Provide the [X, Y] coordinate of the cell's center where the given text is located.  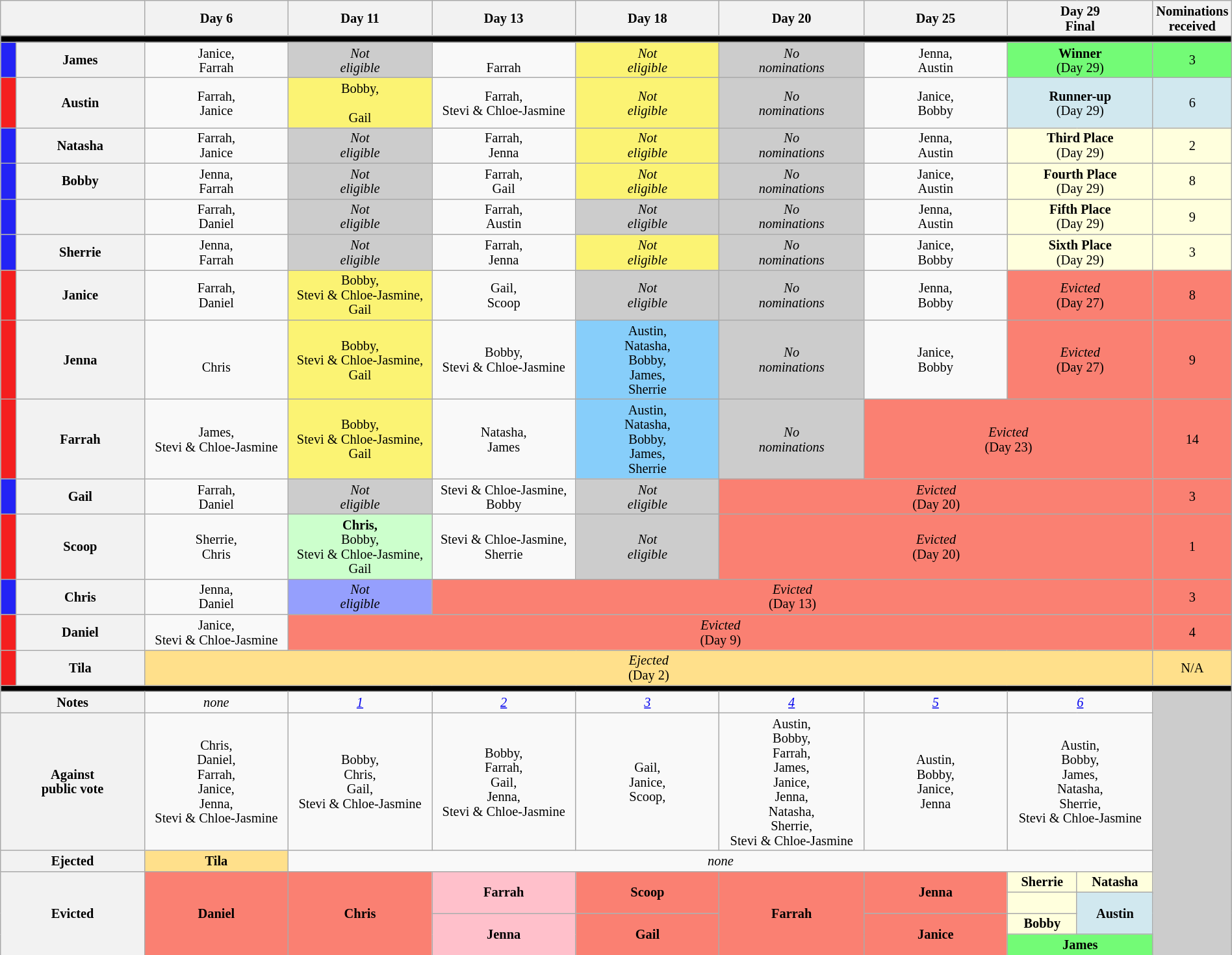
Evicted(Day 9) [720, 633]
Bobby,Gail [360, 103]
Fifth Place(Day 29) [1080, 217]
Sherrie,Chris [216, 546]
Day 11 [360, 18]
Jenna,Bobby [936, 295]
Day 18 [647, 18]
Evicted(Day 13) [793, 596]
Day 6 [216, 18]
Winner(Day 29) [1080, 60]
Austin,Bobby,James,Natasha,Sherrie,Stevi & Chloe-Jasmine [1080, 782]
Janice,Stevi & Chloe-Jasmine [216, 633]
Ejected(Day 2) [648, 668]
Sixth Place(Day 29) [1080, 252]
Nominationsreceived [1192, 18]
5 [936, 702]
Janice,Farrah [216, 60]
Day 29Final [1080, 18]
Runner-up(Day 29) [1080, 103]
Gail,Scoop [504, 295]
Evicted(Day 23) [1008, 439]
Day 13 [504, 18]
Day 25 [936, 18]
Farrah,Austin [504, 217]
Evicted [73, 913]
Natasha,James [504, 439]
Austin,Bobby,Janice,Jenna [936, 782]
Bobby,Chris,Gail,Stevi & Chloe-Jasmine [360, 782]
Chris,Daniel,Farrah,Janice,Jenna,Stevi & Chloe-Jasmine [216, 782]
Farrah,Gail [504, 181]
Farrah,Stevi & Chloe-Jasmine [504, 103]
Ejected [73, 861]
Gail,Janice,Scoop, [647, 782]
Bobby,Stevi & Chloe-Jasmine [504, 359]
Austin,Bobby,Farrah,James,Janice,Jenna,Natasha,Sherrie,Stevi & Chloe-Jasmine [791, 782]
14 [1192, 439]
Janice,Austin [936, 181]
Stevi & Chloe-Jasmine,Bobby [504, 496]
Jenna,Daniel [216, 596]
James,Stevi & Chloe-Jasmine [216, 439]
Bobby,Farrah,Gail,Jenna,Stevi & Chloe-Jasmine [504, 782]
Stevi & Chloe-Jasmine,Sherrie [504, 546]
Notes [73, 702]
Day 20 [791, 18]
N/A [1192, 668]
Third Place(Day 29) [1080, 146]
Chris,Bobby,Stevi & Chloe-Jasmine,Gail [360, 546]
Againstpublic vote [73, 782]
Fourth Place(Day 29) [1080, 181]
